From the cell containing the given text, extract its center point as [X, Y] coordinate. 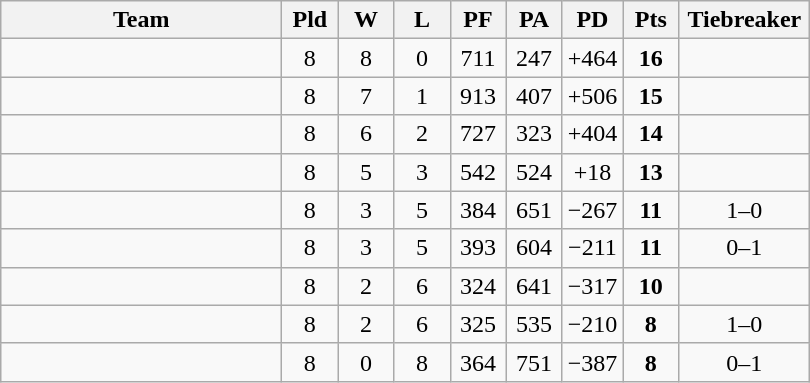
641 [534, 286]
407 [534, 96]
Pld [310, 20]
1 [422, 96]
751 [534, 362]
W [366, 20]
325 [478, 324]
−317 [592, 286]
+18 [592, 172]
524 [534, 172]
−211 [592, 248]
15 [651, 96]
+464 [592, 58]
14 [651, 134]
7 [366, 96]
323 [534, 134]
393 [478, 248]
Pts [651, 20]
+506 [592, 96]
324 [478, 286]
Team [142, 20]
−210 [592, 324]
604 [534, 248]
247 [534, 58]
364 [478, 362]
651 [534, 210]
10 [651, 286]
PA [534, 20]
727 [478, 134]
535 [534, 324]
16 [651, 58]
711 [478, 58]
L [422, 20]
13 [651, 172]
PF [478, 20]
PD [592, 20]
384 [478, 210]
+404 [592, 134]
−387 [592, 362]
Tiebreaker [744, 20]
−267 [592, 210]
913 [478, 96]
542 [478, 172]
